Detect which cell encompasses the target text, then output its (X, Y) center coordinate. 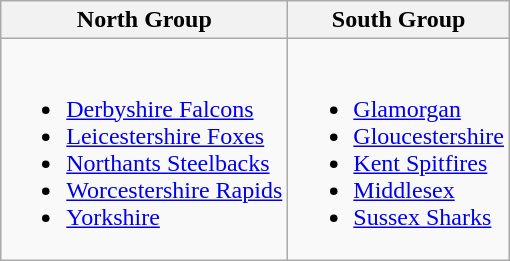
South Group (399, 20)
North Group (144, 20)
GlamorganGloucestershireKent SpitfiresMiddlesexSussex Sharks (399, 150)
Derbyshire FalconsLeicestershire FoxesNorthants SteelbacksWorcestershire RapidsYorkshire (144, 150)
